Extract the (X, Y) coordinate from the center of the cell holding the provided text.  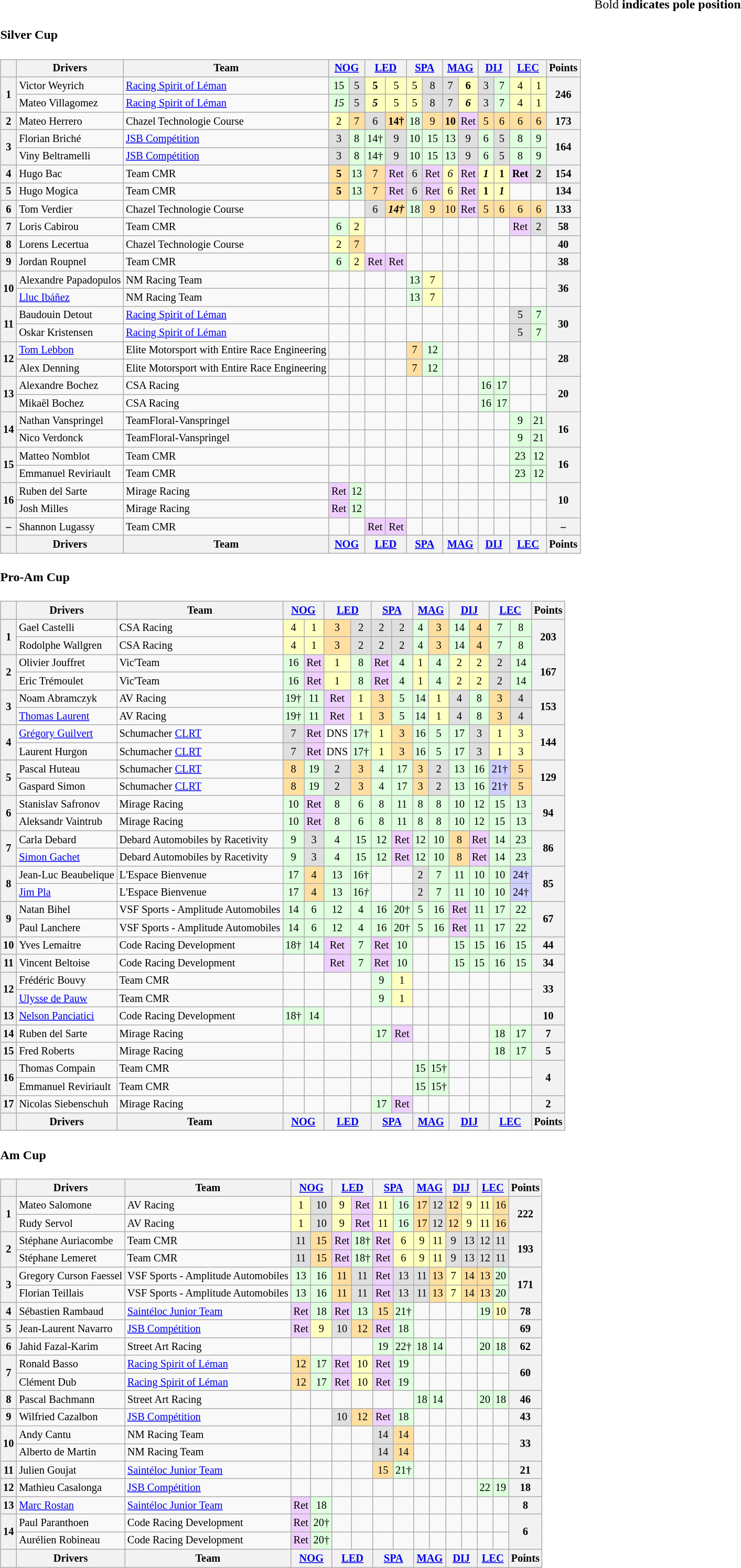
Mathieu Casalonga (70, 1488)
Hugo Mogica (70, 192)
Fred Roberts (66, 1051)
Thomas Laurent (66, 716)
Jean-Luc Beaubelique (66, 875)
Jean-Laurent Navarro (70, 1329)
Jordan Roupnel (70, 262)
Rodolphe Wallgren (66, 646)
Noam Abramczyk (66, 699)
Ronald Basso (70, 1364)
28 (563, 360)
Andy Cantu (70, 1435)
203 (548, 636)
Paul Lanchere (66, 928)
133 (563, 209)
Hugo Bac (70, 174)
173 (563, 121)
Gaspard Simon (66, 787)
144 (548, 742)
Tom Lebbon (70, 351)
Nicolas Siebenschuh (66, 1104)
Loris Cabirou (70, 227)
153 (548, 707)
Julien Goujat (70, 1470)
Baudouin Detout (70, 315)
Viny Beltramelli (70, 156)
Gael Castelli (66, 628)
44 (548, 945)
60 (525, 1373)
Alexandre Bochez (70, 386)
Oskar Kristensen (70, 333)
193 (525, 1249)
Wilfried Cazalbon (70, 1417)
Florian Briché (70, 139)
Tom Verdier (70, 209)
94 (548, 813)
Alex Denning (70, 368)
Eric Trémoulet (66, 681)
Alberto de Martin (70, 1453)
Josh Milles (70, 509)
246 (563, 94)
Lorens Lecertua (70, 245)
Frédéric Bouvy (66, 981)
Nathan Vanspringel (70, 421)
Mikaël Bochez (70, 404)
Aleksandr Vaintrub (66, 822)
Yves Lemaitre (66, 945)
154 (563, 174)
Stanislav Safronov (66, 804)
Stéphane Lemeret (70, 1258)
58 (563, 227)
Gregory Curson Faessel (70, 1276)
Florian Teillais (70, 1294)
Nico Verdonck (70, 439)
Victor Weyrich (70, 86)
46 (525, 1400)
171 (525, 1285)
Nelson Panciatici (66, 1016)
38 (563, 262)
62 (525, 1347)
Pascal Huteau (66, 769)
Marc Rostan (70, 1506)
129 (548, 778)
Jahid Fazal-Karim (70, 1347)
Alexandre Papadopulos (70, 280)
Ulysse de Pauw (66, 998)
Vincent Beltoise (66, 963)
Matteo Nomblot (70, 456)
Shannon Lugassy (70, 527)
67 (548, 919)
Paul Paranthoen (70, 1523)
Rudy Servol (70, 1223)
Mateo Salomone (70, 1205)
43 (525, 1417)
22† (403, 1347)
164 (563, 148)
Clément Dub (70, 1382)
Thomas Compain (66, 1069)
36 (563, 288)
Natan Bihel (66, 910)
Jim Pla (66, 892)
Olivier Jouffret (66, 663)
Pascal Bachmann (70, 1400)
Lluc Ibáñez (70, 298)
Aurélien Robineau (70, 1541)
Simon Gachet (66, 857)
Mateo Herrero (70, 121)
86 (548, 848)
167 (548, 672)
Grégory Guilvert (66, 734)
40 (563, 245)
Laurent Hurgon (66, 752)
30 (563, 324)
Mateo Villagomez (70, 103)
Stéphane Auriacombe (70, 1241)
69 (525, 1329)
85 (548, 884)
Sébastien Rambaud (70, 1311)
222 (525, 1214)
134 (563, 192)
34 (548, 963)
78 (525, 1311)
Carla Debard (66, 840)
